Return the (x, y) coordinate for the center point of the cell that contains the specified text.  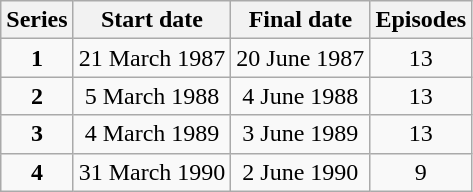
5 March 1988 (152, 96)
2 (37, 96)
2 June 1990 (300, 172)
21 March 1987 (152, 58)
3 (37, 134)
3 June 1989 (300, 134)
Start date (152, 20)
4 March 1989 (152, 134)
Episodes (421, 20)
Series (37, 20)
4 June 1988 (300, 96)
9 (421, 172)
20 June 1987 (300, 58)
31 March 1990 (152, 172)
Final date (300, 20)
1 (37, 58)
4 (37, 172)
